Detect which cell encompasses the target text, then output its [x, y] center coordinate. 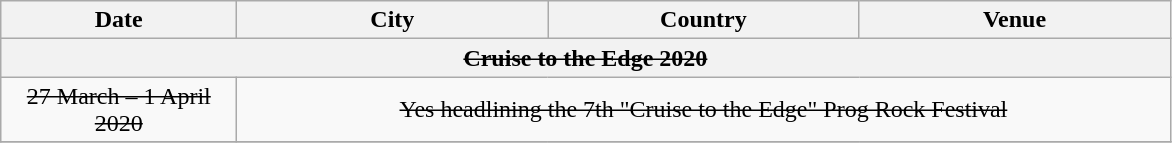
City [392, 20]
Country [704, 20]
27 March – 1 April 2020 [119, 110]
Date [119, 20]
Cruise to the Edge 2020 [586, 58]
Venue [1014, 20]
Yes headlining the 7th "Cruise to the Edge" Prog Rock Festival [704, 110]
